Detect which cell encompasses the target text, then output its (x, y) center coordinate. 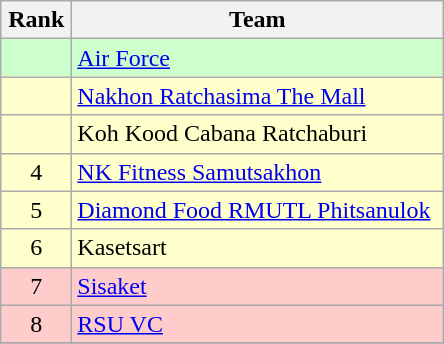
Air Force (258, 58)
6 (36, 248)
RSU VC (258, 324)
4 (36, 172)
NK Fitness Samutsakhon (258, 172)
Kasetsart (258, 248)
Koh Kood Cabana Ratchaburi (258, 134)
7 (36, 286)
8 (36, 324)
Sisaket (258, 286)
Rank (36, 20)
Nakhon Ratchasima The Mall (258, 96)
Team (258, 20)
Diamond Food RMUTL Phitsanulok (258, 210)
5 (36, 210)
